Find where the given text appears and provide that cell's center as (X, Y) coordinate. 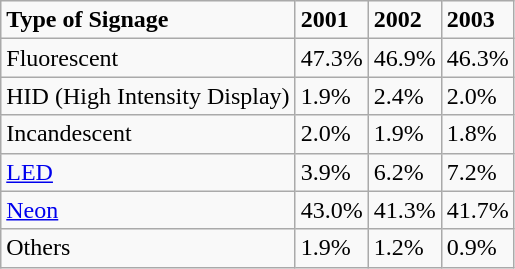
1.8% (478, 134)
2002 (404, 20)
Incandescent (148, 134)
7.2% (478, 172)
Type of Signage (148, 20)
43.0% (332, 210)
46.3% (478, 58)
46.9% (404, 58)
2.4% (404, 96)
Fluorescent (148, 58)
3.9% (332, 172)
Neon (148, 210)
41.7% (478, 210)
1.2% (404, 248)
Others (148, 248)
47.3% (332, 58)
6.2% (404, 172)
41.3% (404, 210)
2001 (332, 20)
0.9% (478, 248)
HID (High Intensity Display) (148, 96)
2003 (478, 20)
LED (148, 172)
